For the text-containing cell, return its midpoint in (X, Y) coordinate format. 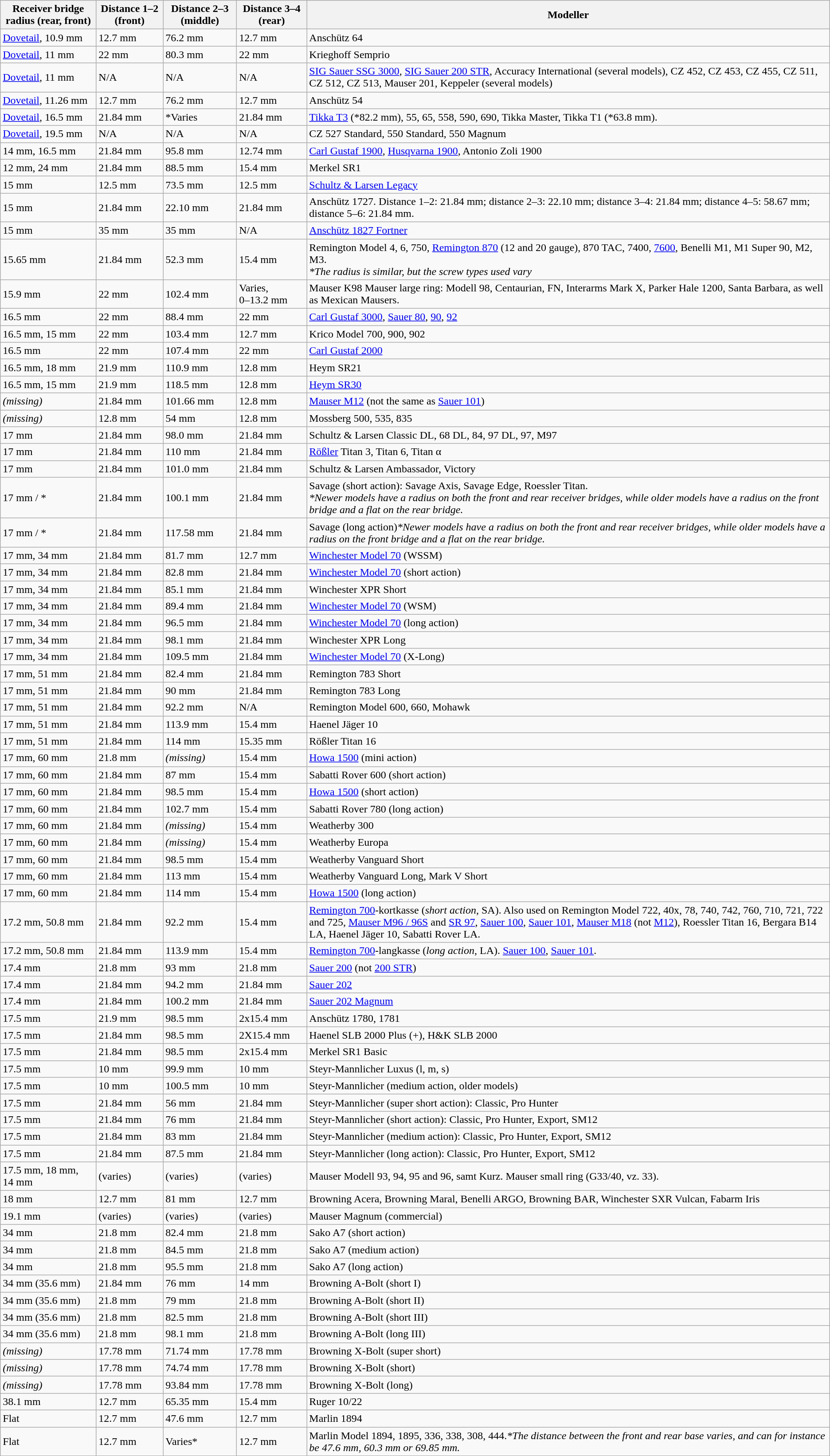
109.5 mm (200, 657)
Steyr-Mannlicher Luxus (l, m, s) (568, 1069)
Steyr-Mannlicher (short action): Classic, Pro Hunter, Export, SM12 (568, 1119)
15.65 mm (48, 259)
Rößler Titan 3, Titan 6, Titan α (568, 452)
110 mm (200, 452)
Varies* (200, 1441)
Dovetail, 19.5 mm (48, 134)
Howa 1500 (long action) (568, 893)
Steyr-Mannlicher (medium action): Classic, Pro Hunter, Export, SM12 (568, 1136)
Remington 783 Long (568, 691)
Browning A-Bolt (short II) (568, 1300)
52.3 mm (200, 259)
90 mm (200, 691)
Marlin 1894 (568, 1418)
Winchester Model 70 (WSM) (568, 606)
Krico Model 700, 900, 902 (568, 334)
107.4 mm (200, 351)
Mauser K98 Mauser large ring: Modell 98, Centaurian, FN, Interarms Mark X, Parker Hale 1200, Santa Barbara, as well as Mexican Mausers. (568, 294)
Browning A-Bolt (short III) (568, 1317)
84.5 mm (200, 1250)
94.2 mm (200, 985)
Ruger 10/22 (568, 1401)
Merkel SR1 Basic (568, 1052)
Sauer 202 (568, 985)
Dovetail, 16.5 mm (48, 117)
Steyr-Mannlicher (long action): Classic, Pro Hunter, Export, SM12 (568, 1154)
Receiver bridge radius (rear, front) (48, 15)
65.35 mm (200, 1401)
38.1 mm (48, 1401)
Steyr-Mannlicher (super short action): Classic, Pro Hunter (568, 1103)
117.58 mm (200, 532)
99.9 mm (200, 1069)
Winchester Model 70 (WSSM) (568, 555)
Sako A7 (long action) (568, 1267)
85.1 mm (200, 589)
Remington 783 Short (568, 674)
Merkel SR1 (568, 168)
88.4 mm (200, 317)
Sauer 200 (not 200 STR) (568, 968)
Sako A7 (short action) (568, 1233)
56 mm (200, 1103)
Dovetail, 10.9 mm (48, 38)
Anschütz 1780, 1781 (568, 1018)
Weatherby Europa (568, 842)
88.5 mm (200, 168)
Schultz & Larsen Classic DL, 68 DL, 84, 97 DL, 97, M97 (568, 435)
Weatherby Vanguard Short (568, 859)
Winchester XPR Short (568, 589)
82.5 mm (200, 1317)
2X15.4 mm (272, 1035)
Sauer 202 Magnum (568, 1001)
Weatherby 300 (568, 825)
Distance 1–2 (front) (129, 15)
Winchester Model 70 (X-Long) (568, 657)
Dovetail, 11.26 mm (48, 100)
113 mm (200, 876)
22.10 mm (200, 208)
Haenel SLB 2000 Plus (+), H&K SLB 2000 (568, 1035)
Browning X-Bolt (short) (568, 1368)
100.1 mm (200, 498)
Sako A7 (medium action) (568, 1250)
93 mm (200, 968)
47.6 mm (200, 1418)
Howa 1500 (short action) (568, 792)
Remington 700-langkasse (long action, LA). Sauer 100, Sauer 101. (568, 951)
Winchester Model 70 (long action) (568, 623)
73.5 mm (200, 184)
Modeller (568, 15)
Remington Model 600, 660, Mohawk (568, 707)
16.5 mm, 18 mm (48, 368)
Browning X-Bolt (long) (568, 1385)
Browning A-Bolt (short I) (568, 1283)
102.7 mm (200, 808)
Anschütz 54 (568, 100)
Distance 3–4 (rear) (272, 15)
Anschütz 64 (568, 38)
Winchester Model 70 (short action) (568, 572)
Mauser Modell 93, 94, 95 and 96, samt Kurz. Mauser small ring (G33/40, vz. 33). (568, 1176)
Heym SR30 (568, 385)
98.0 mm (200, 435)
Anschütz 1827 Fortner (568, 230)
110.9 mm (200, 368)
Carl Gustaf 2000 (568, 351)
82.8 mm (200, 572)
Distance 2–3 (middle) (200, 15)
87.5 mm (200, 1154)
Krieghoff Semprio (568, 55)
Schultz & Larsen Legacy (568, 184)
18 mm (48, 1199)
100.2 mm (200, 1001)
95.8 mm (200, 151)
Mauser Magnum (commercial) (568, 1216)
Haenel Jäger 10 (568, 724)
15.35 mm (272, 741)
Howa 1500 (mini action) (568, 758)
101.0 mm (200, 469)
Carl Gustaf 3000, Sauer 80, 90, 92 (568, 317)
Heym SR21 (568, 368)
15.9 mm (48, 294)
17.5 mm, 18 mm, 14 mm (48, 1176)
89.4 mm (200, 606)
Winchester XPR Long (568, 640)
19.1 mm (48, 1216)
12 mm, 24 mm (48, 168)
Steyr-Mannlicher (medium action, older models) (568, 1086)
Varies,0–13.2 mm (272, 294)
103.4 mm (200, 334)
Weatherby Vanguard Long, Mark V Short (568, 876)
Rößler Titan 16 (568, 741)
80.3 mm (200, 55)
102.4 mm (200, 294)
71.74 mm (200, 1351)
87 mm (200, 775)
79 mm (200, 1300)
12.74 mm (272, 151)
81 mm (200, 1199)
Mauser M12 (not the same as Sauer 101) (568, 401)
101.66 mm (200, 401)
95.5 mm (200, 1267)
54 mm (200, 418)
100.5 mm (200, 1086)
96.5 mm (200, 623)
Carl Gustaf 1900, Husqvarna 1900, Antonio Zoli 1900 (568, 151)
Browning Acera, Browning Maral, Benelli ARGO, Browning BAR, Winchester SXR Vulcan, Fabarm Iris (568, 1199)
Tikka T3 (*82.2 mm), 55, 65, 558, 590, 690, Tikka Master, Tikka T1 (*63.8 mm). (568, 117)
Sabatti Rover 600 (short action) (568, 775)
Browning A-Bolt (long III) (568, 1334)
*Varies (200, 117)
Sabatti Rover 780 (long action) (568, 808)
14 mm (272, 1283)
74.74 mm (200, 1368)
93.84 mm (200, 1385)
83 mm (200, 1136)
Mossberg 500, 535, 835 (568, 418)
Anschütz 1727. Distance 1–2: 21.84 mm; distance 2–3: 22.10 mm; distance 3–4: 21.84 mm; distance 4–5: 58.67 mm; distance 5–6: 21.84 mm. (568, 208)
Browning X-Bolt (super short) (568, 1351)
118.5 mm (200, 385)
CZ 527 Standard, 550 Standard, 550 Magnum (568, 134)
81.7 mm (200, 555)
14 mm, 16.5 mm (48, 151)
Schultz & Larsen Ambassador, Victory (568, 469)
